Detect which cell encompasses the target text, then output its [X, Y] center coordinate. 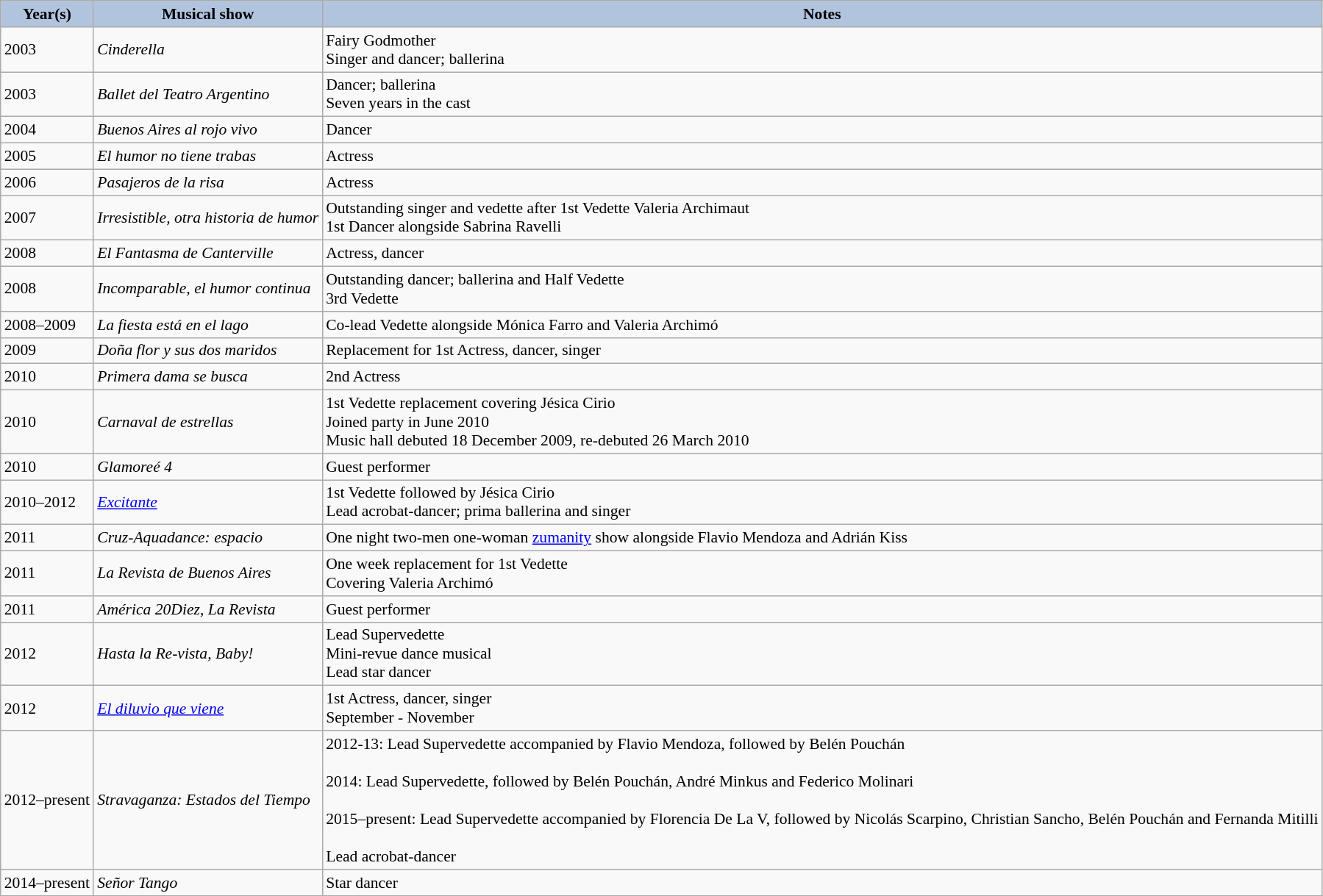
Musical show [207, 14]
Irresistible, otra historia de humor [207, 218]
1st Actress, dancer, singerSeptember - November [822, 709]
2009 [47, 351]
Glamoreé 4 [207, 467]
Primera dama se busca [207, 377]
2007 [47, 218]
Señor Tango [207, 883]
Doña flor y sus dos maridos [207, 351]
La Revista de Buenos Aires [207, 573]
Buenos Aires al rojo vivo [207, 130]
2nd Actress [822, 377]
Cinderella [207, 50]
Carnaval de estrellas [207, 422]
Co-lead Vedette alongside Mónica Farro and Valeria Archimó [822, 325]
Pasajeros de la risa [207, 182]
2012–present [47, 800]
Lead SupervedetteMini-revue dance musicalLead star dancer [822, 654]
One week replacement for 1st VedetteCovering Valeria Archimó [822, 573]
Year(s) [47, 14]
One night two-men one-woman zumanity show alongside Flavio Mendoza and Adrián Kiss [822, 538]
Actress, dancer [822, 254]
Fairy GodmotherSinger and dancer; ballerina [822, 50]
Stravaganza: Estados del Tiempo [207, 800]
2008–2009 [47, 325]
El humor no tiene trabas [207, 157]
Incomparable, el humor continua [207, 290]
1st Vedette replacement covering Jésica CirioJoined party in June 2010Music hall debuted 18 December 2009, re-debuted 26 March 2010 [822, 422]
2010–2012 [47, 503]
Ballet del Teatro Argentino [207, 94]
Outstanding dancer; ballerina and Half Vedette3rd Vedette [822, 290]
Notes [822, 14]
Dancer [822, 130]
Replacement for 1st Actress, dancer, singer [822, 351]
1st Vedette followed by Jésica CirioLead acrobat-dancer; prima ballerina and singer [822, 503]
2005 [47, 157]
2006 [47, 182]
La fiesta está en el lago [207, 325]
Outstanding singer and vedette after 1st Vedette Valeria Archimaut1st Dancer alongside Sabrina Ravelli [822, 218]
El diluvio que viene [207, 709]
Cruz-Aquadance: espacio [207, 538]
El Fantasma de Canterville [207, 254]
Excitante [207, 503]
Hasta la Re-vista, Baby! [207, 654]
2004 [47, 130]
Dancer; ballerinaSeven years in the cast [822, 94]
2014–present [47, 883]
América 20Diez, La Revista [207, 609]
Star dancer [822, 883]
